Scan for the cell matching the given text and deliver its [X, Y] coordinate at center. 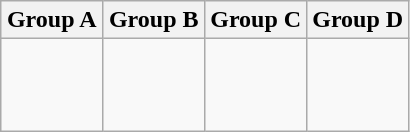
Group A [52, 20]
Group C [256, 20]
Group B [154, 20]
Group D [358, 20]
